Detect which cell encompasses the target text, then output its (x, y) center coordinate. 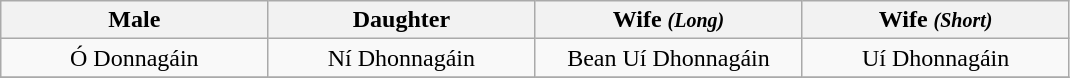
Daughter (402, 20)
Uí Dhonnagáin (936, 58)
Wife (Long) (668, 20)
Ní Dhonnagáin (402, 58)
Male (134, 20)
Bean Uí Dhonnagáin (668, 58)
Ó Donnagáin (134, 58)
Wife (Short) (936, 20)
